Capture the cell that displays the provided text and extract its [X, Y] central coordinate. 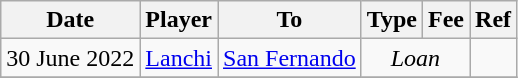
Lanchi [179, 58]
Loan [415, 58]
Player [179, 20]
San Fernando [290, 58]
Type [392, 20]
Fee [446, 20]
To [290, 20]
Date [70, 20]
Ref [494, 20]
30 June 2022 [70, 58]
